Determine the [x, y] coordinate at the center of the cell enclosing the given text.  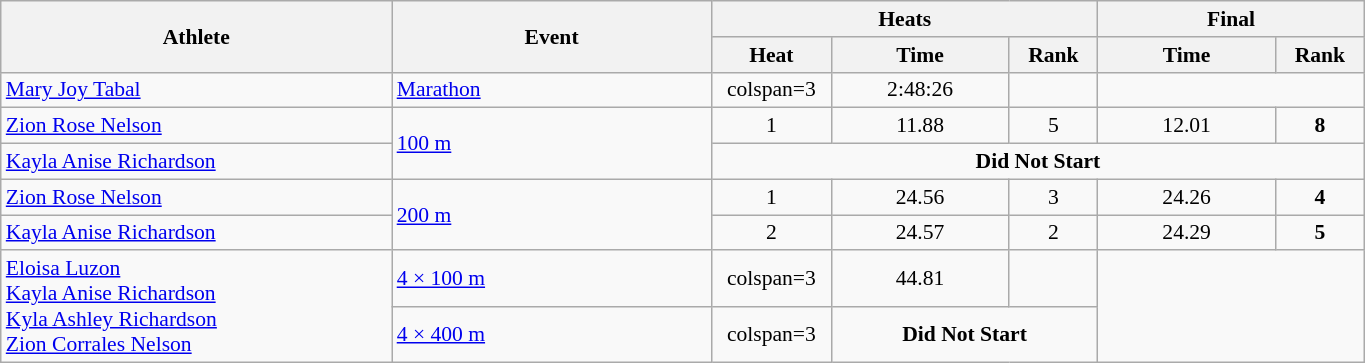
Marathon [552, 90]
4 × 400 m [552, 335]
4 [1320, 197]
12.01 [1187, 126]
Final [1232, 19]
8 [1320, 126]
3 [1054, 197]
11.88 [920, 126]
44.81 [920, 279]
Event [552, 36]
24.26 [1187, 197]
Mary Joy Tabal [196, 90]
100 m [552, 144]
4 × 100 m [552, 279]
Eloisa LuzonKayla Anise RichardsonKyla Ashley RichardsonZion Corrales Nelson [196, 307]
2:48:26 [920, 90]
200 m [552, 214]
Heats [905, 19]
24.29 [1187, 233]
Heat [772, 55]
24.56 [920, 197]
Athlete [196, 36]
24.57 [920, 233]
